Find where the given text appears and provide that cell's center as [X, Y] coordinate. 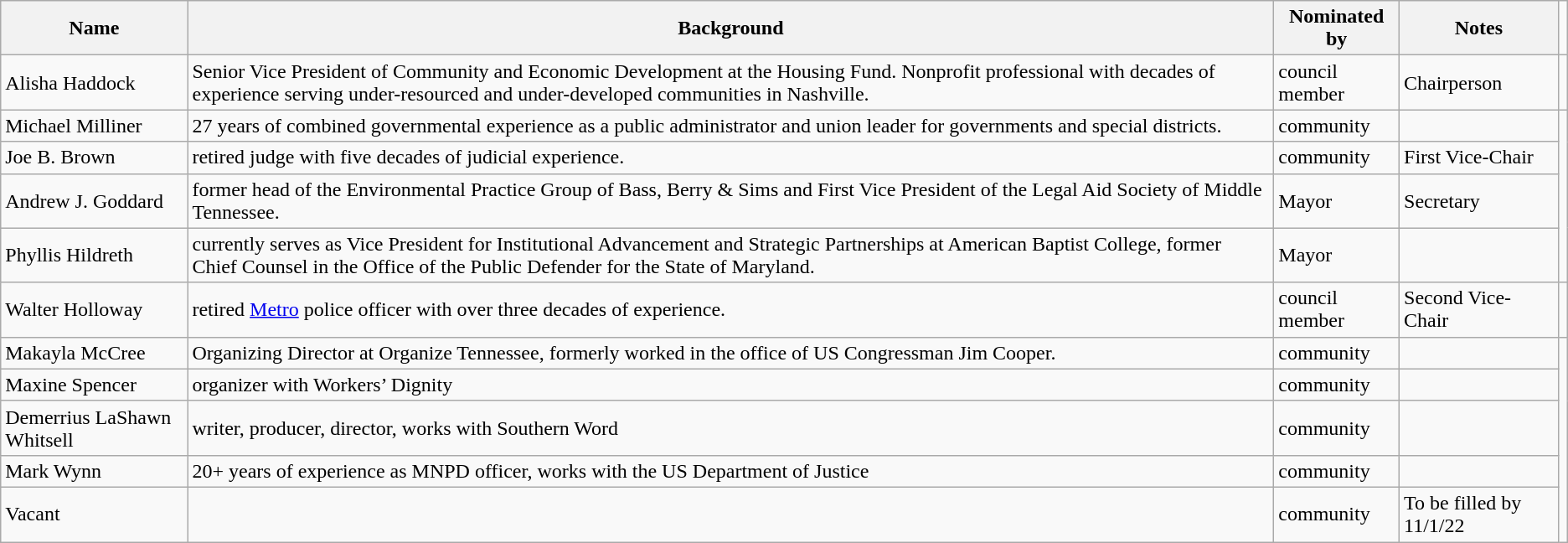
First Vice-Chair [1479, 158]
Chairperson [1479, 82]
former head of the Environmental Practice Group of Bass, Berry & Sims and First Vice President of the Legal Aid Society of Middle Tennessee. [730, 201]
writer, producer, director, works with Southern Word [730, 427]
Walter Holloway [94, 310]
Background [730, 28]
27 years of combined governmental experience as a public administrator and union leader for governments and special districts. [730, 126]
Second Vice-Chair [1479, 310]
Vacant [94, 515]
Joe B. Brown [94, 158]
Alisha Haddock [94, 82]
Name [94, 28]
organizer with Workers’ Dignity [730, 385]
Demerrius LaShawn Whitsell [94, 427]
Maxine Spencer [94, 385]
Organizing Director at Organize Tennessee, formerly worked in the office of US Congressman Jim Cooper. [730, 353]
20+ years of experience as MNPD officer, works with the US Department of Justice [730, 471]
retired Metro police officer with over three decades of experience. [730, 310]
Andrew J. Goddard [94, 201]
Nominated by [1337, 28]
To be filled by 11/1/22 [1479, 515]
Makayla McCree [94, 353]
retired judge with five decades of judicial experience. [730, 158]
Michael Milliner [94, 126]
Phyllis Hildreth [94, 255]
Secretary [1479, 201]
Notes [1479, 28]
Mark Wynn [94, 471]
